Output the [x, y] coordinate of the center of the cell containing the given text.  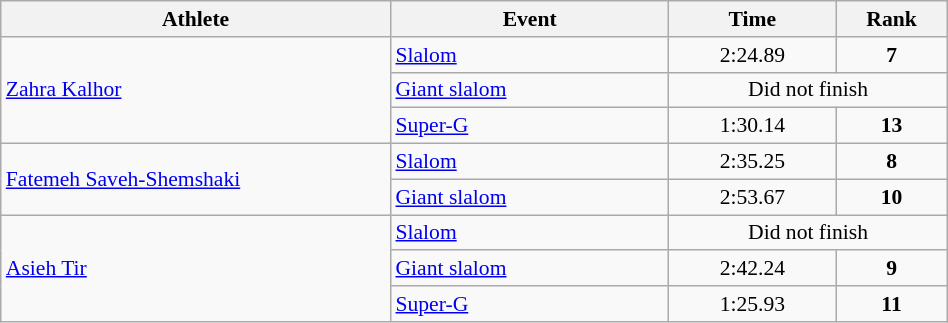
11 [892, 304]
10 [892, 197]
7 [892, 55]
Zahra Kalhor [196, 90]
1:25.93 [752, 304]
2:24.89 [752, 55]
Rank [892, 19]
2:53.67 [752, 197]
Fatemeh Saveh-Shemshaki [196, 180]
13 [892, 126]
2:42.24 [752, 269]
2:35.25 [752, 162]
Athlete [196, 19]
Event [529, 19]
Asieh Tir [196, 268]
9 [892, 269]
8 [892, 162]
1:30.14 [752, 126]
Time [752, 19]
